Search for the cell housing the specified text and yield its [X, Y] center coordinate. 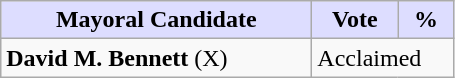
Acclaimed [383, 58]
Mayoral Candidate [156, 20]
% [426, 20]
Vote [355, 20]
David M. Bennett (X) [156, 58]
